Locate the cell with the specified text and output its [x, y] center coordinate. 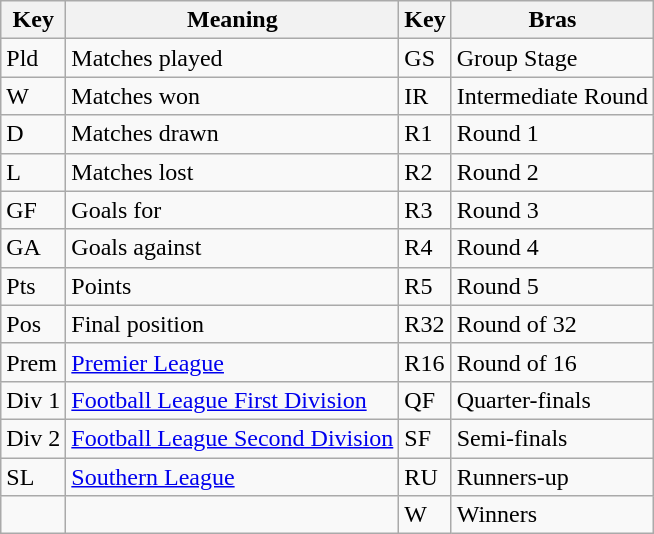
Goals against [232, 248]
Matches played [232, 58]
RU [425, 477]
L [34, 172]
Round 3 [552, 210]
D [34, 134]
Div 1 [34, 400]
Group Stage [552, 58]
Winners [552, 515]
Round 5 [552, 286]
Football League First Division [232, 400]
Matches won [232, 96]
Pts [34, 286]
QF [425, 400]
Runners-up [552, 477]
R32 [425, 324]
Matches lost [232, 172]
Final position [232, 324]
Goals for [232, 210]
Quarter-finals [552, 400]
Football League Second Division [232, 438]
R4 [425, 248]
SF [425, 438]
R5 [425, 286]
SL [34, 477]
R1 [425, 134]
GF [34, 210]
Intermediate Round [552, 96]
IR [425, 96]
Southern League [232, 477]
Prem [34, 362]
Premier League [232, 362]
Pos [34, 324]
Matches drawn [232, 134]
Round 4 [552, 248]
R2 [425, 172]
Round of 16 [552, 362]
Round of 32 [552, 324]
Bras [552, 20]
Round 2 [552, 172]
Points [232, 286]
R16 [425, 362]
Div 2 [34, 438]
Meaning [232, 20]
GA [34, 248]
Semi-finals [552, 438]
GS [425, 58]
Round 1 [552, 134]
Pld [34, 58]
R3 [425, 210]
